Return (X, Y) of the center of cell containing provided text 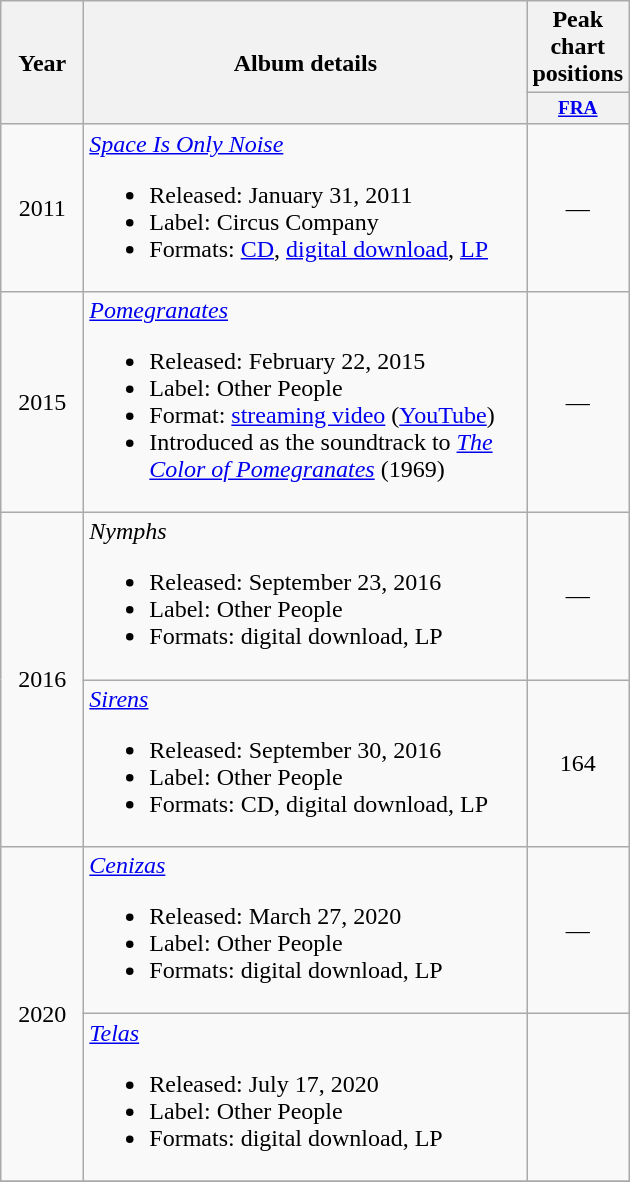
NymphsReleased: September 23, 2016Label: Other PeopleFormats: digital download, LP (306, 596)
2011 (42, 208)
Space Is Only NoiseReleased: January 31, 2011Label: Circus CompanyFormats: CD, digital download, LP (306, 208)
Album details (306, 63)
2016 (42, 680)
TelasReleased: July 17, 2020Label: Other PeopleFormats: digital download, LP (306, 1098)
Year (42, 63)
2020 (42, 1014)
Peak chart positions (578, 47)
2015 (42, 402)
FRA (578, 109)
CenizasReleased: March 27, 2020Label: Other PeopleFormats: digital download, LP (306, 930)
164 (578, 764)
SirensReleased: September 30, 2016Label: Other PeopleFormats: CD, digital download, LP (306, 764)
